Provide the (X, Y) coordinate of the cell's center where the given text is located.  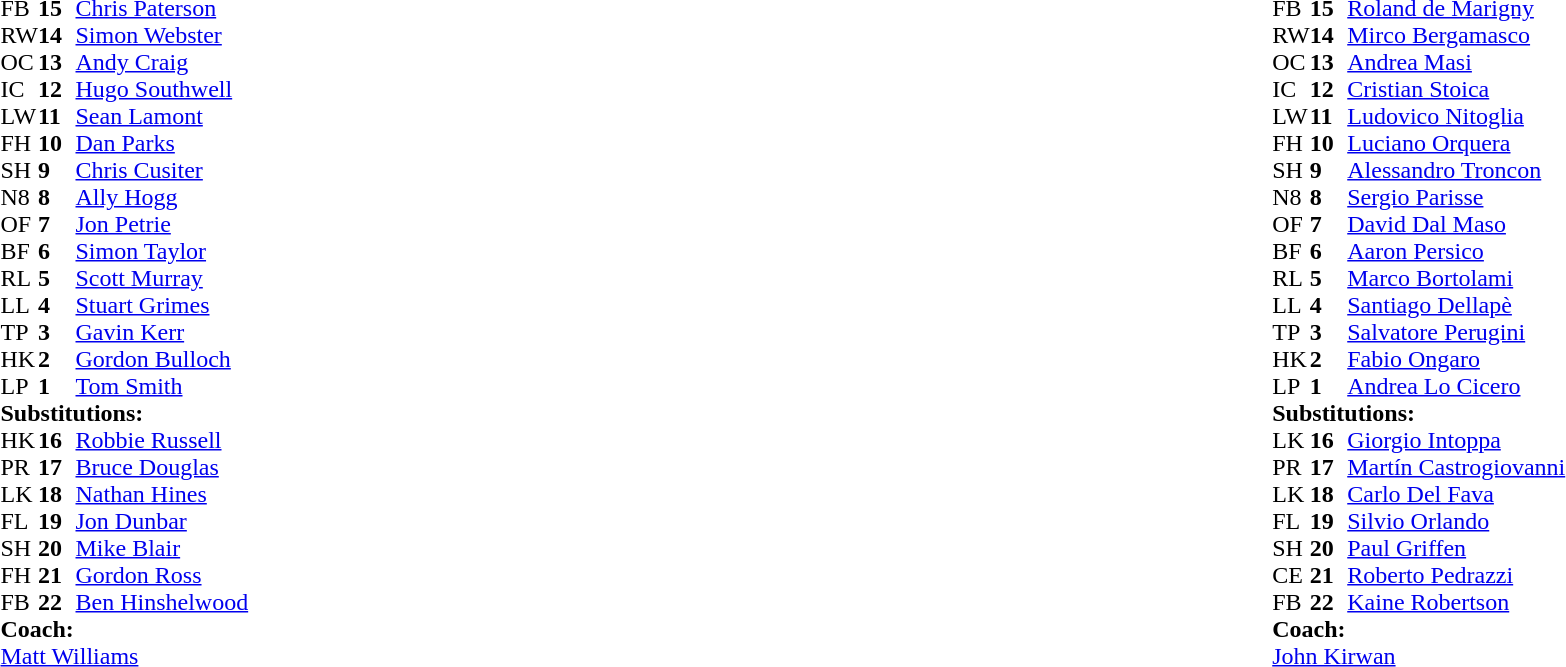
Mike Blair (162, 548)
Andrea Lo Cicero (1456, 386)
Gordon Ross (162, 576)
Andrea Masi (1456, 62)
Paul Griffen (1456, 548)
Jon Dunbar (162, 522)
Simon Taylor (162, 252)
Silvio Orlando (1456, 522)
David Dal Maso (1456, 224)
Robbie Russell (162, 440)
Dan Parks (162, 144)
Hugo Southwell (162, 90)
Kaine Robertson (1456, 602)
Scott Murray (162, 278)
Jon Petrie (162, 224)
Mirco Bergamasco (1456, 36)
Luciano Orquera (1456, 144)
Sean Lamont (162, 116)
Tom Smith (162, 386)
Giorgio Intoppa (1456, 440)
Fabio Ongaro (1456, 360)
Santiago Dellapè (1456, 306)
Ben Hinshelwood (162, 602)
Stuart Grimes (162, 306)
Marco Bortolami (1456, 278)
Ally Hogg (162, 198)
Chris Cusiter (162, 170)
Gavin Kerr (162, 332)
Aaron Persico (1456, 252)
Alessandro Troncon (1456, 170)
Martín Castrogiovanni (1456, 468)
Salvatore Perugini (1456, 332)
Nathan Hines (162, 494)
Gordon Bulloch (162, 360)
CE (1291, 576)
Bruce Douglas (162, 468)
Ludovico Nitoglia (1456, 116)
Simon Webster (162, 36)
Roberto Pedrazzi (1456, 576)
Andy Craig (162, 62)
Cristian Stoica (1456, 90)
Sergio Parisse (1456, 198)
Carlo Del Fava (1456, 494)
